Locate the cell with the specified text and output its [x, y] center coordinate. 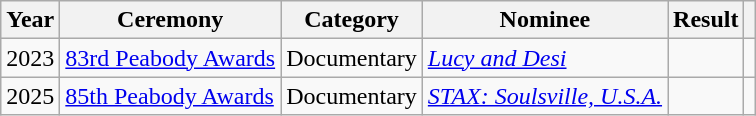
Result [706, 20]
Ceremony [170, 20]
Lucy and Desi [544, 58]
83rd Peabody Awards [170, 58]
2025 [30, 96]
85th Peabody Awards [170, 96]
Year [30, 20]
2023 [30, 58]
Category [352, 20]
Nominee [544, 20]
STAX: Soulsville, U.S.A. [544, 96]
